Find where the given text appears and provide that cell's center as (x, y) coordinate. 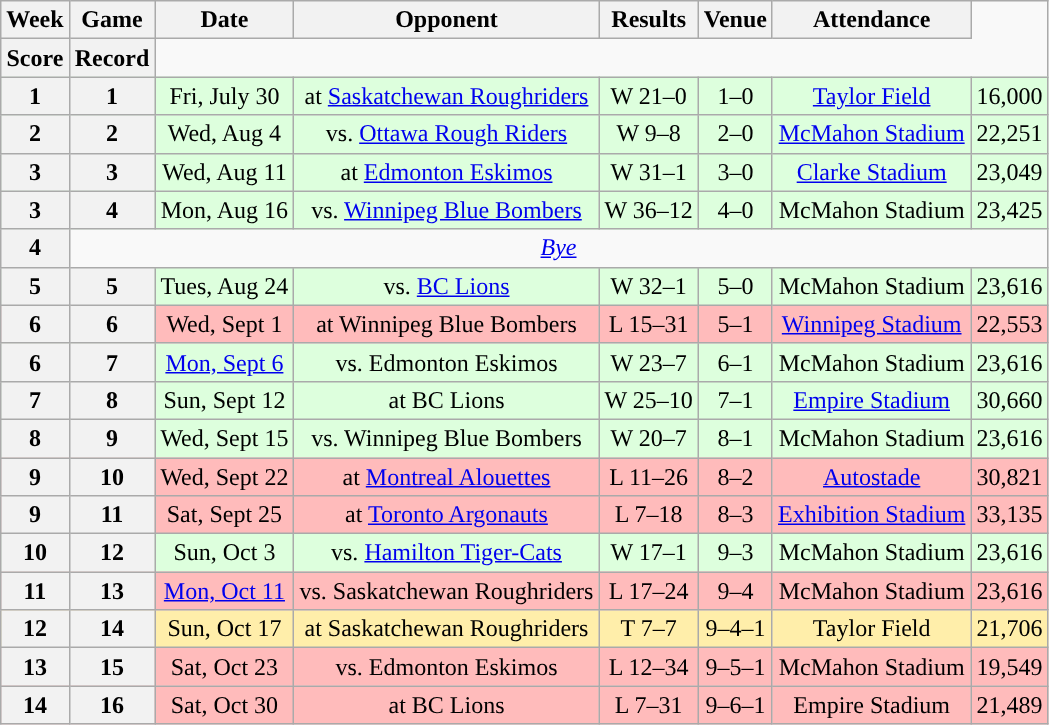
Sun, Oct 3 (224, 553)
Clarke Stadium (871, 172)
1–0 (735, 96)
W 25–10 (648, 400)
at Montreal Alouettes (446, 477)
vs. Hamilton Tiger-Cats (446, 553)
30,660 (1010, 400)
9–4–1 (735, 629)
L 12–34 (648, 667)
3–0 (735, 172)
5–1 (735, 324)
9–3 (735, 553)
W 21–0 (648, 96)
Results (648, 20)
Autostade (871, 477)
9–6–1 (735, 705)
23,425 (1010, 210)
Wed, Aug 4 (224, 134)
22,251 (1010, 134)
Mon, Aug 16 (224, 210)
Mon, Sept 6 (224, 362)
16,000 (1010, 96)
Attendance (871, 20)
Exhibition Stadium (871, 515)
L 17–24 (648, 591)
Wed, Aug 11 (224, 172)
L 15–31 (648, 324)
Week (35, 20)
at Edmonton Eskimos (446, 172)
Mon, Oct 11 (224, 591)
19,549 (1010, 667)
9–5–1 (735, 667)
Score (35, 58)
vs. Ottawa Rough Riders (446, 134)
Wed, Sept 15 (224, 438)
4–0 (735, 210)
Date (224, 20)
16 (112, 705)
W 32–1 (648, 286)
Venue (735, 20)
Wed, Sept 1 (224, 324)
30,821 (1010, 477)
T 7–7 (648, 629)
8–1 (735, 438)
15 (112, 667)
Sun, Sept 12 (224, 400)
8–2 (735, 477)
Sat, Oct 23 (224, 667)
Winnipeg Stadium (871, 324)
W 20–7 (648, 438)
33,135 (1010, 515)
W 23–7 (648, 362)
vs. BC Lions (446, 286)
Tues, Aug 24 (224, 286)
21,489 (1010, 705)
Sat, Oct 30 (224, 705)
21,706 (1010, 629)
Fri, July 30 (224, 96)
6–1 (735, 362)
Game (112, 20)
Opponent (446, 20)
W 36–12 (648, 210)
5–0 (735, 286)
Wed, Sept 22 (224, 477)
23,049 (1010, 172)
L 7–31 (648, 705)
Sun, Oct 17 (224, 629)
W 31–1 (648, 172)
at Winnipeg Blue Bombers (446, 324)
W 9–8 (648, 134)
at Toronto Argonauts (446, 515)
L 11–26 (648, 477)
22,553 (1010, 324)
vs. Saskatchewan Roughriders (446, 591)
Sat, Sept 25 (224, 515)
L 7–18 (648, 515)
9–4 (735, 591)
Bye (558, 248)
8–3 (735, 515)
7–1 (735, 400)
Record (112, 58)
W 17–1 (648, 553)
2–0 (735, 134)
